Determine the [X, Y] coordinate at the center of the cell enclosing the given text.  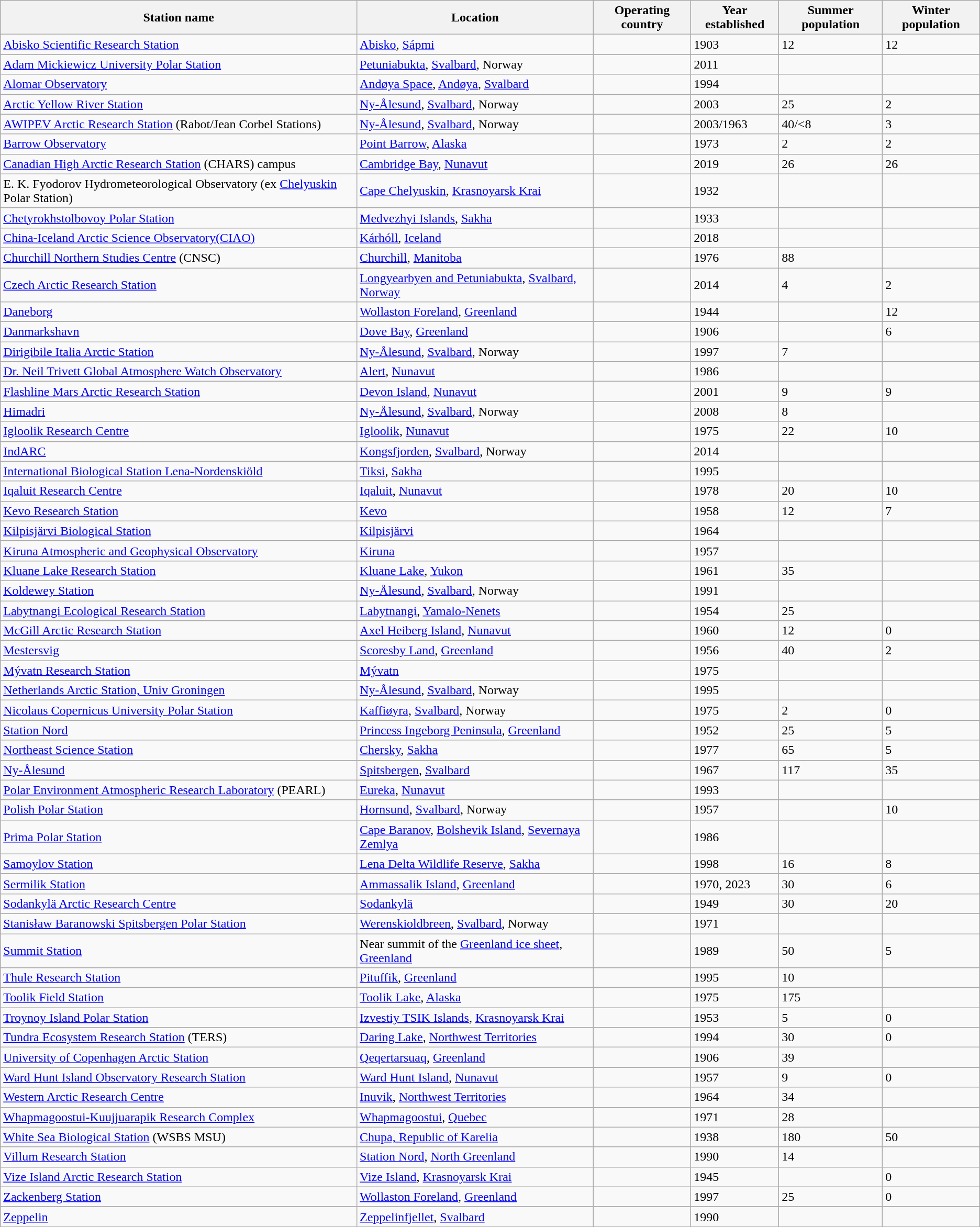
Sermilik Station [179, 884]
Netherlands Arctic Station, Univ Groningen [179, 690]
1961 [735, 571]
Barrow Observatory [179, 144]
Location [475, 18]
Sodankylä Arctic Research Centre [179, 903]
E. K. Fyodorov Hydrometeorological Observatory (ex Chelyuskin Polar Station) [179, 191]
2008 [735, 411]
Operating country [642, 18]
Daring Lake, Northwest Territories [475, 1038]
Nicolaus Copernicus University Polar Station [179, 710]
Kevo Research Station [179, 511]
Ward Hunt Island, Nunavut [475, 1077]
Cambridge Bay, Nunavut [475, 164]
1998 [735, 864]
Station Nord, North Greenland [475, 1157]
Kiruna Atmospheric and Geophysical Observatory [179, 551]
Ward Hunt Island Observatory Research Station [179, 1077]
Near summit of the Greenland ice sheet, Greenland [475, 951]
Cape Baranov, Bolshevik Island, Severnaya Zemlya [475, 836]
1977 [735, 750]
Vize Island Arctic Research Station [179, 1177]
Kiruna [475, 551]
88 [831, 258]
Kárhóll, Iceland [475, 238]
Qeqertarsuaq, Greenland [475, 1057]
Abisko Scientific Research Station [179, 44]
1953 [735, 1018]
Abisko, Sápmi [475, 44]
1944 [735, 312]
16 [831, 864]
1938 [735, 1137]
McGill Arctic Research Station [179, 631]
IndARC [179, 451]
1933 [735, 218]
Ny-Ålesund [179, 770]
Izvestiy TSIK Islands, Krasnoyarsk Krai [475, 1018]
2001 [735, 392]
Whapmagoostui-Kuujjuarapik Research Complex [179, 1117]
1991 [735, 590]
Labytnangi, Yamalo-Nenets [475, 611]
Labytnangi Ecological Research Station [179, 611]
Koldewey Station [179, 590]
Dr. Neil Trivett Global Atmosphere Watch Observatory [179, 372]
Igloolik Research Centre [179, 431]
1956 [735, 651]
34 [831, 1097]
Summit Station [179, 951]
39 [831, 1057]
Year established [735, 18]
Chupa, Republic of Karelia [475, 1137]
Prima Polar Station [179, 836]
Alomar Observatory [179, 84]
University of Copenhagen Arctic Station [179, 1057]
International Biological Station Lena-Nordenskiöld [179, 471]
Northeast Science Station [179, 750]
Eureka, Nunavut [475, 790]
1970, 2023 [735, 884]
22 [831, 431]
1954 [735, 611]
1967 [735, 770]
Scoresby Land, Greenland [475, 651]
Station name [179, 18]
China-Iceland Arctic Science Observatory(CIAO) [179, 238]
Tundra Ecosystem Research Station (TERS) [179, 1038]
Czech Arctic Research Station [179, 285]
40/<8 [831, 124]
Zeppelin [179, 1217]
Polish Polar Station [179, 810]
Churchill Northern Studies Centre (CNSC) [179, 258]
1949 [735, 903]
Cape Chelyuskin, Krasnoyarsk Krai [475, 191]
Kluane Lake Research Station [179, 571]
Arctic Yellow River Station [179, 104]
Tiksi, Sakha [475, 471]
1989 [735, 951]
Danmarkshavn [179, 332]
1952 [735, 730]
180 [831, 1137]
Pituffik, Greenland [475, 978]
3 [931, 124]
Dove Bay, Greenland [475, 332]
Zackenberg Station [179, 1197]
Princess Ingeborg Peninsula, Greenland [475, 730]
Longyearbyen and Petuniabukta, Svalbard, Norway [475, 285]
Zeppelinfjellet, Svalbard [475, 1217]
Summer population [831, 18]
1978 [735, 491]
Lena Delta Wildlife Reserve, Sakha [475, 864]
Toolik Lake, Alaska [475, 998]
Kaffiøyra, Svalbard, Norway [475, 710]
14 [831, 1157]
Kluane Lake, Yukon [475, 571]
2003/1963 [735, 124]
Churchill, Manitoba [475, 258]
28 [831, 1117]
1973 [735, 144]
Kilpisjärvi [475, 531]
Werenskioldbreen, Svalbard, Norway [475, 923]
40 [831, 651]
Samoylov Station [179, 864]
Devon Island, Nunavut [475, 392]
Villum Research Station [179, 1157]
Ammassalik Island, Greenland [475, 884]
2011 [735, 64]
1960 [735, 631]
1993 [735, 790]
Troynoy Island Polar Station [179, 1018]
Igloolik, Nunavut [475, 431]
Medvezhyi Islands, Sakha [475, 218]
Western Arctic Research Centre [179, 1097]
4 [831, 285]
Iqaluit Research Centre [179, 491]
1932 [735, 191]
Station Nord [179, 730]
2019 [735, 164]
Winter population [931, 18]
AWIPEV Arctic Research Station (Rabot/Jean Corbel Stations) [179, 124]
Petuniabukta, Svalbard, Norway [475, 64]
2003 [735, 104]
175 [831, 998]
Chersky, Sakha [475, 750]
Sodankylä [475, 903]
Kongsfjorden, Svalbard, Norway [475, 451]
Flashline Mars Arctic Research Station [179, 392]
65 [831, 750]
Inuvik, Northwest Territories [475, 1097]
Dirigibile Italia Arctic Station [179, 352]
Kilpisjärvi Biological Station [179, 531]
Spitsbergen, Svalbard [475, 770]
Polar Environment Atmospheric Research Laboratory (PEARL) [179, 790]
Hornsund, Svalbard, Norway [475, 810]
Chetyrokhstolbovoy Polar Station [179, 218]
Mývatn [475, 671]
2018 [735, 238]
Vize Island, Krasnoyarsk Krai [475, 1177]
Kevo [475, 511]
Andøya Space, Andøya, Svalbard [475, 84]
1945 [735, 1177]
Mývatn Research Station [179, 671]
Daneborg [179, 312]
Point Barrow, Alaska [475, 144]
Toolik Field Station [179, 998]
1976 [735, 258]
Stanisław Baranowski Spitsbergen Polar Station [179, 923]
1958 [735, 511]
White Sea Biological Station (WSBS MSU) [179, 1137]
Alert, Nunavut [475, 372]
Canadian High Arctic Research Station (CHARS) campus [179, 164]
Himadri [179, 411]
Adam Mickiewicz University Polar Station [179, 64]
Axel Heiberg Island, Nunavut [475, 631]
Mestersvig [179, 651]
Iqaluit, Nunavut [475, 491]
1903 [735, 44]
117 [831, 770]
Thule Research Station [179, 978]
Whapmagoostui, Quebec [475, 1117]
